Identify which cell holds the provided text, then report its [x, y] central coordinate. 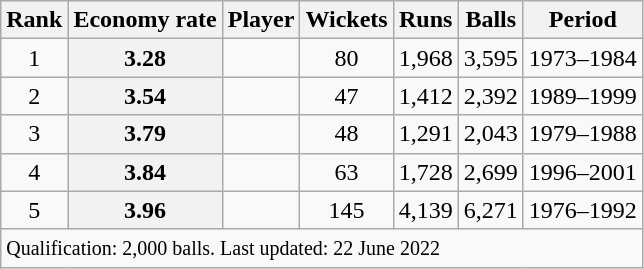
80 [346, 58]
3 [34, 134]
4 [34, 172]
47 [346, 96]
4,139 [426, 210]
2,699 [490, 172]
1,968 [426, 58]
1976–1992 [582, 210]
63 [346, 172]
Economy rate [145, 20]
Period [582, 20]
3,595 [490, 58]
3.79 [145, 134]
2,392 [490, 96]
145 [346, 210]
Wickets [346, 20]
Balls [490, 20]
2,043 [490, 134]
Runs [426, 20]
48 [346, 134]
1,412 [426, 96]
3.54 [145, 96]
1 [34, 58]
2 [34, 96]
1996–2001 [582, 172]
3.28 [145, 58]
3.84 [145, 172]
1973–1984 [582, 58]
6,271 [490, 210]
1989–1999 [582, 96]
1,291 [426, 134]
1,728 [426, 172]
1979–1988 [582, 134]
Rank [34, 20]
5 [34, 210]
3.96 [145, 210]
Qualification: 2,000 balls. Last updated: 22 June 2022 [322, 248]
Player [261, 20]
